Identify which cell holds the provided text, then report its [x, y] central coordinate. 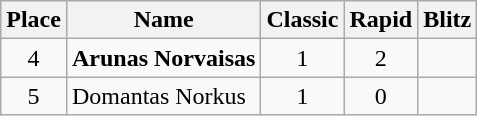
4 [34, 58]
Name [163, 20]
Classic [302, 20]
Domantas Norkus [163, 96]
2 [381, 58]
Arunas Norvaisas [163, 58]
0 [381, 96]
Rapid [381, 20]
Place [34, 20]
5 [34, 96]
Blitz [448, 20]
